Search for the cell housing the specified text and yield its [x, y] center coordinate. 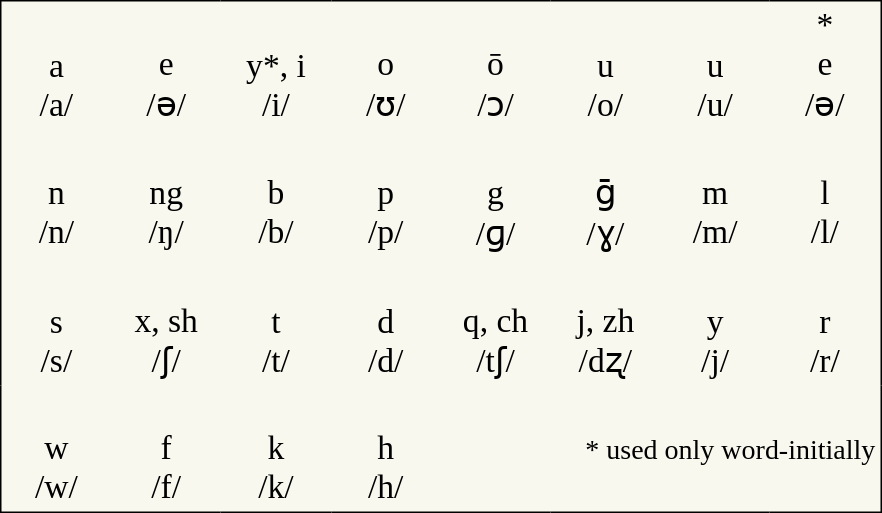
u/u/ [715, 65]
w/w/ [56, 450]
u/o/ [605, 65]
ḡ/ɣ/ [605, 194]
d/d/ [386, 322]
h/h/ [386, 450]
t/t/ [276, 322]
* used only word-initially [661, 450]
b/b/ [276, 194]
l/l/ [826, 194]
n/n/ [56, 194]
o/ʊ/ [386, 65]
g/ɡ/ [496, 194]
f/f/ [166, 450]
r/r/ [826, 322]
ng/ŋ/ [166, 194]
q, ch/tʃ/ [496, 322]
*e/ə/ [826, 65]
ō/ɔ/ [496, 65]
x, sh/ʃ/ [166, 322]
y*, i/i/ [276, 65]
p/p/ [386, 194]
k/k/ [276, 450]
a/a/ [56, 65]
m/m/ [715, 194]
j, zh/dʐ/ [605, 322]
y/j/ [715, 322]
s/s/ [56, 322]
e/ə/ [166, 65]
